Capture the cell that displays the provided text and extract its (x, y) central coordinate. 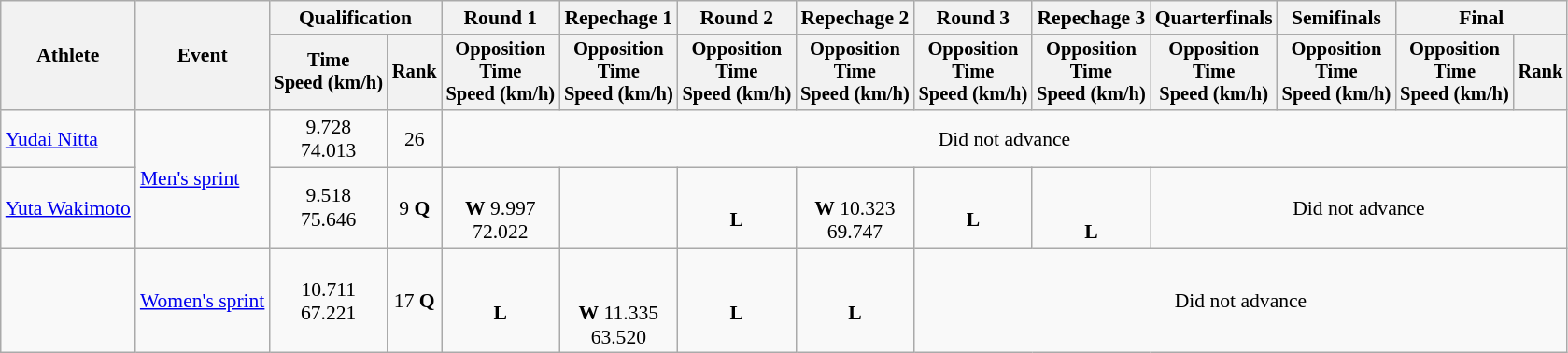
W 9.99772.022 (501, 209)
W 11.33563.520 (618, 301)
W 10.32369.747 (855, 209)
Round 2 (738, 18)
Women's sprint (203, 301)
Semifinals (1337, 18)
9 Q (415, 209)
26 (415, 138)
Round 1 (501, 18)
Athlete (68, 56)
Repechage 1 (618, 18)
Quarterfinals (1214, 18)
9.72874.013 (329, 138)
Repechage 2 (855, 18)
9.51875.646 (329, 209)
Qualification (355, 18)
17 Q (415, 301)
Event (203, 56)
Men's sprint (203, 179)
Repechage 3 (1091, 18)
10.71167.221 (329, 301)
Yudai Nitta (68, 138)
TimeSpeed (km/h) (329, 73)
Round 3 (973, 18)
Yuta Wakimoto (68, 209)
Final (1481, 18)
